Determine the (x, y) coordinate at the center of the cell enclosing the given text.  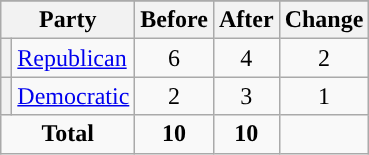
Democratic (74, 96)
Republican (74, 58)
Change (324, 20)
6 (174, 58)
Party (68, 20)
Before (174, 20)
4 (246, 58)
3 (246, 96)
Total (68, 134)
After (246, 20)
1 (324, 96)
